From the cell containing the given text, extract its center point as (x, y) coordinate. 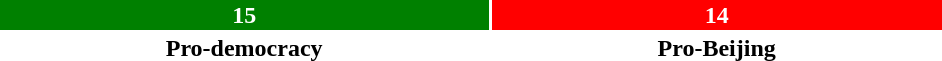
14 (716, 15)
15 (244, 15)
